Detect which cell encompasses the target text, then output its [X, Y] center coordinate. 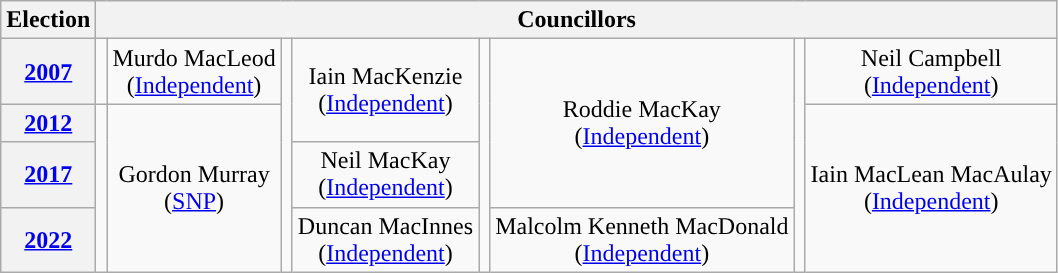
Duncan MacInnes(Independent) [385, 240]
2017 [48, 174]
Neil Campbell(Independent) [931, 72]
2012 [48, 123]
Gordon Murray(SNP) [194, 188]
Neil MacKay(Independent) [385, 174]
2022 [48, 240]
2007 [48, 72]
Malcolm Kenneth MacDonald(Independent) [642, 240]
Election [48, 20]
Iain MacLean MacAulay(Independent) [931, 188]
Murdo MacLeod(Independent) [194, 72]
Roddie MacKay(Independent) [642, 123]
Iain MacKenzie(Independent) [385, 90]
Councillors [577, 20]
